Find where the given text appears and provide that cell's center as [X, Y] coordinate. 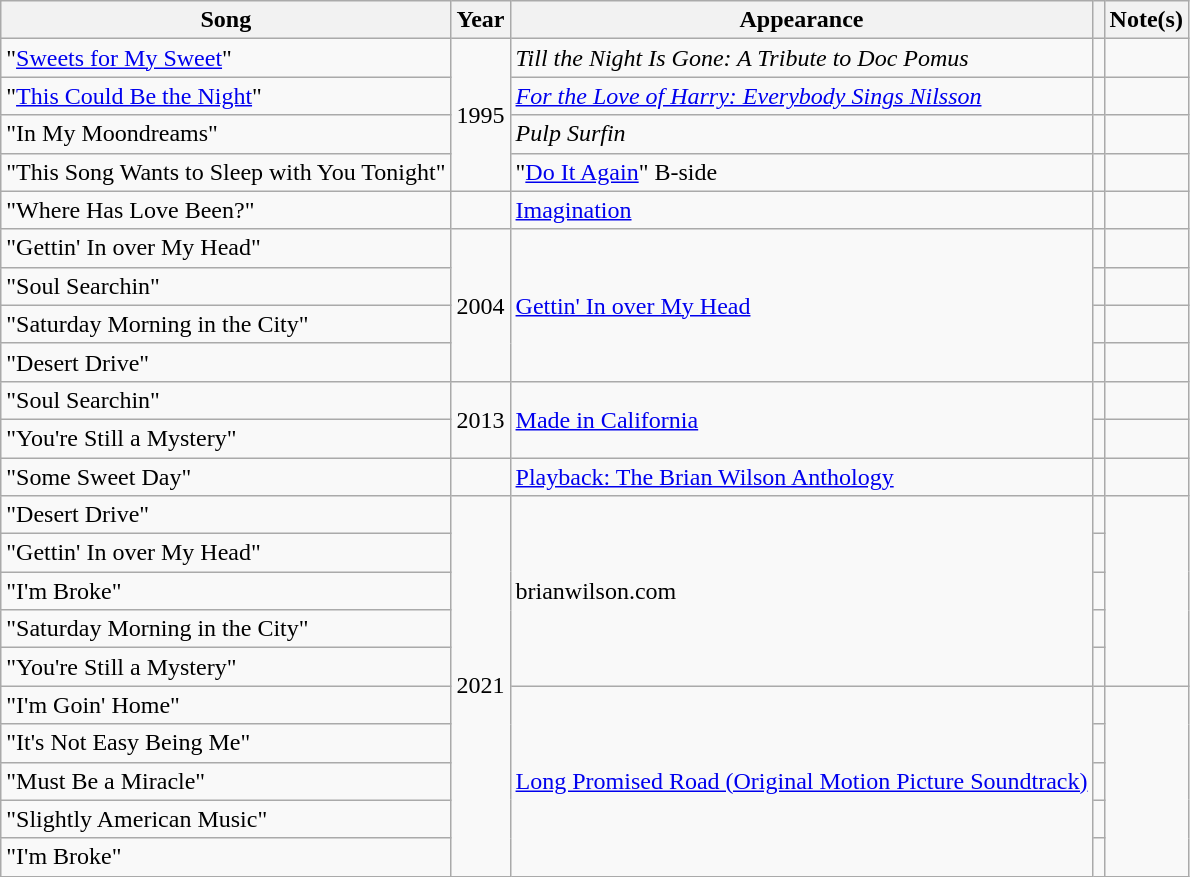
"This Could Be the Night" [226, 96]
Appearance [802, 20]
2013 [480, 419]
Imagination [802, 210]
Long Promised Road (Original Motion Picture Soundtrack) [802, 781]
1995 [480, 115]
"It's Not Easy Being Me" [226, 743]
For the Love of Harry: Everybody Sings Nilsson [802, 96]
Gettin' In over My Head [802, 305]
"I'm Goin' Home" [226, 705]
Made in California [802, 419]
"This Song Wants to Sleep with You Tonight" [226, 172]
2004 [480, 305]
"Must Be a Miracle" [226, 781]
"Do It Again" B-side [802, 172]
"Some Sweet Day" [226, 477]
2021 [480, 686]
brianwilson.com [802, 591]
Song [226, 20]
Till the Night Is Gone: A Tribute to Doc Pomus [802, 58]
"Sweets for My Sweet" [226, 58]
Note(s) [1146, 20]
"Slightly American Music" [226, 819]
Playback: The Brian Wilson Anthology [802, 477]
Year [480, 20]
"In My Moondreams" [226, 134]
Pulp Surfin [802, 134]
"Where Has Love Been?" [226, 210]
